From the cell containing the given text, extract its center point as [X, Y] coordinate. 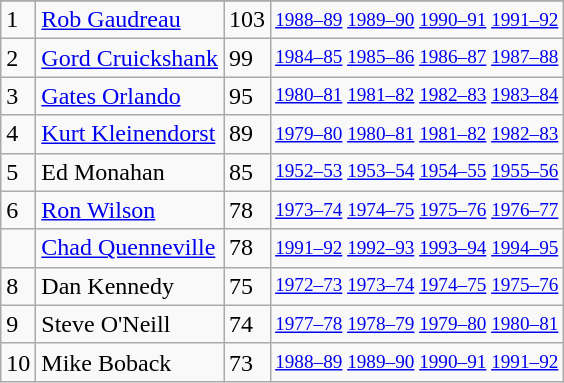
3 [18, 96]
89 [248, 134]
1977–78 1978–79 1979–80 1980–81 [417, 324]
Dan Kennedy [130, 286]
8 [18, 286]
1984–85 1985–86 1986–87 1987–88 [417, 58]
103 [248, 20]
Ed Monahan [130, 172]
74 [248, 324]
2 [18, 58]
9 [18, 324]
Rob Gaudreau [130, 20]
1972–73 1973–74 1974–75 1975–76 [417, 286]
1 [18, 20]
1979–80 1980–81 1981–82 1982–83 [417, 134]
6 [18, 210]
Steve O'Neill [130, 324]
85 [248, 172]
Chad Quenneville [130, 248]
Gord Cruickshank [130, 58]
Ron Wilson [130, 210]
99 [248, 58]
75 [248, 286]
73 [248, 362]
1952–53 1953–54 1954–55 1955–56 [417, 172]
1973–74 1974–75 1975–76 1976–77 [417, 210]
1991–92 1992–93 1993–94 1994–95 [417, 248]
5 [18, 172]
Kurt Kleinendorst [130, 134]
4 [18, 134]
Mike Boback [130, 362]
1980–81 1981–82 1982–83 1983–84 [417, 96]
95 [248, 96]
Gates Orlando [130, 96]
10 [18, 362]
